From the cell containing the given text, extract its center point as [X, Y] coordinate. 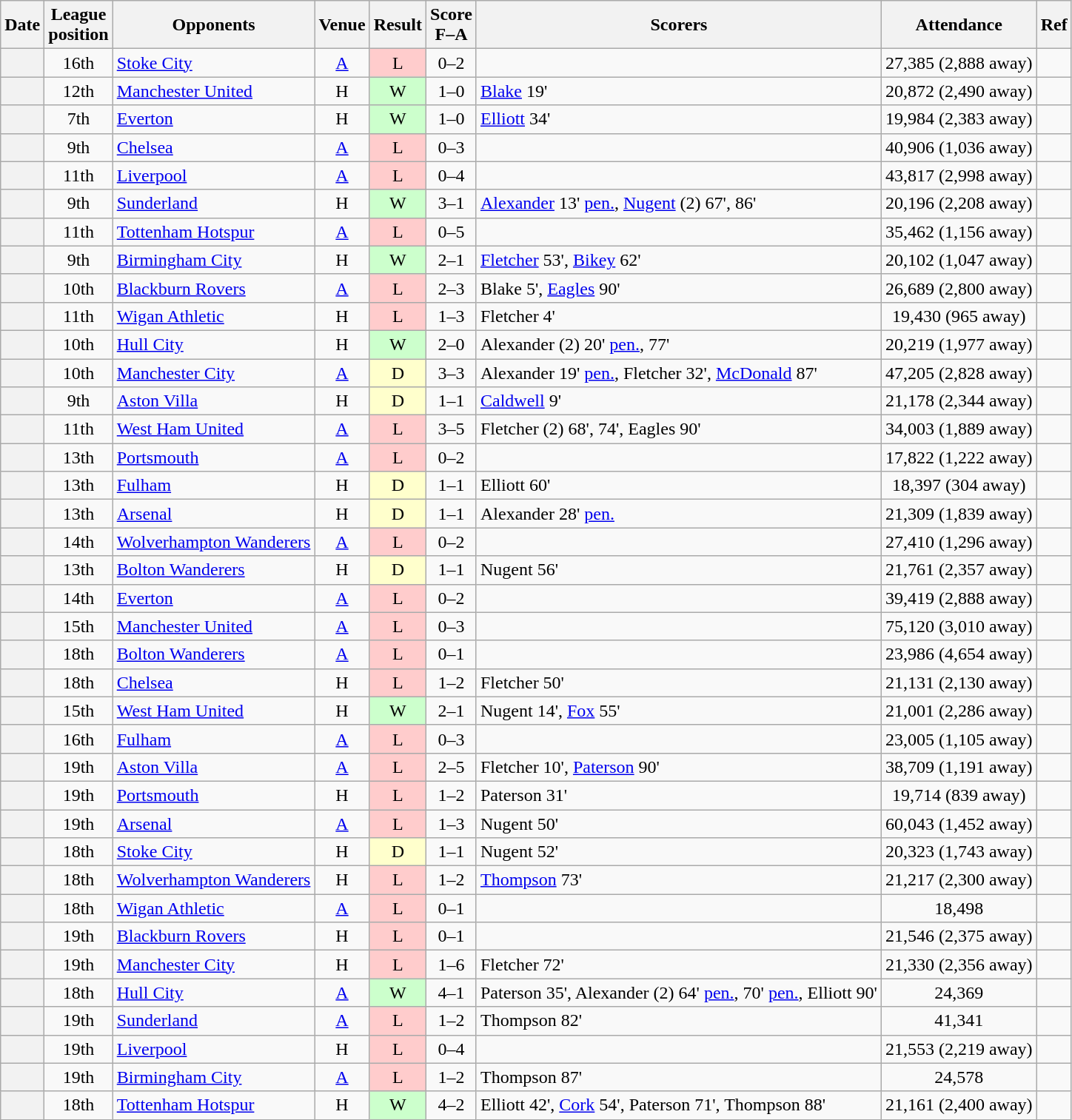
Thompson 82' [678, 1021]
Leagueposition [78, 25]
23,005 (1,105 away) [959, 739]
12th [78, 91]
0–5 [452, 232]
Nugent 14', Fox 55' [678, 711]
4–2 [452, 1105]
Fletcher 50' [678, 683]
Ref [1054, 25]
19,714 (839 away) [959, 795]
Result [398, 25]
Thompson 73' [678, 880]
20,323 (1,743 away) [959, 852]
38,709 (1,191 away) [959, 767]
Blake 19' [678, 91]
3–5 [452, 429]
Alexander 19' pen., Fletcher 32', McDonald 87' [678, 372]
Caldwell 9' [678, 401]
60,043 (1,452 away) [959, 824]
3–3 [452, 372]
26,689 (2,800 away) [959, 288]
21,330 (2,356 away) [959, 965]
Date [22, 25]
21,001 (2,286 away) [959, 711]
1–6 [452, 965]
40,906 (1,036 away) [959, 147]
18,397 (304 away) [959, 486]
Opponents [213, 25]
Scorers [678, 25]
Fletcher 4' [678, 316]
19,430 (965 away) [959, 316]
Blake 5', Eagles 90' [678, 288]
21,553 (2,219 away) [959, 1049]
24,578 [959, 1077]
Nugent 52' [678, 852]
4–1 [452, 993]
39,419 (2,888 away) [959, 598]
21,217 (2,300 away) [959, 880]
Venue [342, 25]
21,309 (1,839 away) [959, 514]
20,102 (1,047 away) [959, 260]
21,178 (2,344 away) [959, 401]
17,822 (1,222 away) [959, 457]
41,341 [959, 1021]
Fletcher 10', Paterson 90' [678, 767]
Alexander 13' pen., Nugent (2) 67', 86' [678, 204]
2–5 [452, 767]
Paterson 35', Alexander (2) 64' pen., 70' pen., Elliott 90' [678, 993]
34,003 (1,889 away) [959, 429]
Fletcher 72' [678, 965]
27,410 (1,296 away) [959, 542]
7th [78, 119]
23,986 (4,654 away) [959, 654]
Fletcher 53', Bikey 62' [678, 260]
Alexander (2) 20' pen., 77' [678, 344]
ScoreF–A [452, 25]
24,369 [959, 993]
Fletcher (2) 68', 74', Eagles 90' [678, 429]
47,205 (2,828 away) [959, 372]
2–0 [452, 344]
Elliott 34' [678, 119]
Elliott 42', Cork 54', Paterson 71', Thompson 88' [678, 1105]
43,817 (2,998 away) [959, 175]
Elliott 60' [678, 486]
75,120 (3,010 away) [959, 626]
21,161 (2,400 away) [959, 1105]
2–3 [452, 288]
21,761 (2,357 away) [959, 570]
Attendance [959, 25]
35,462 (1,156 away) [959, 232]
21,131 (2,130 away) [959, 683]
Nugent 50' [678, 824]
18,498 [959, 908]
3–1 [452, 204]
Thompson 87' [678, 1077]
21,546 (2,375 away) [959, 936]
Paterson 31' [678, 795]
20,196 (2,208 away) [959, 204]
19,984 (2,383 away) [959, 119]
20,872 (2,490 away) [959, 91]
Nugent 56' [678, 570]
27,385 (2,888 away) [959, 63]
Alexander 28' pen. [678, 514]
20,219 (1,977 away) [959, 344]
